Extract the (x, y) coordinate from the center of the cell holding the provided text.  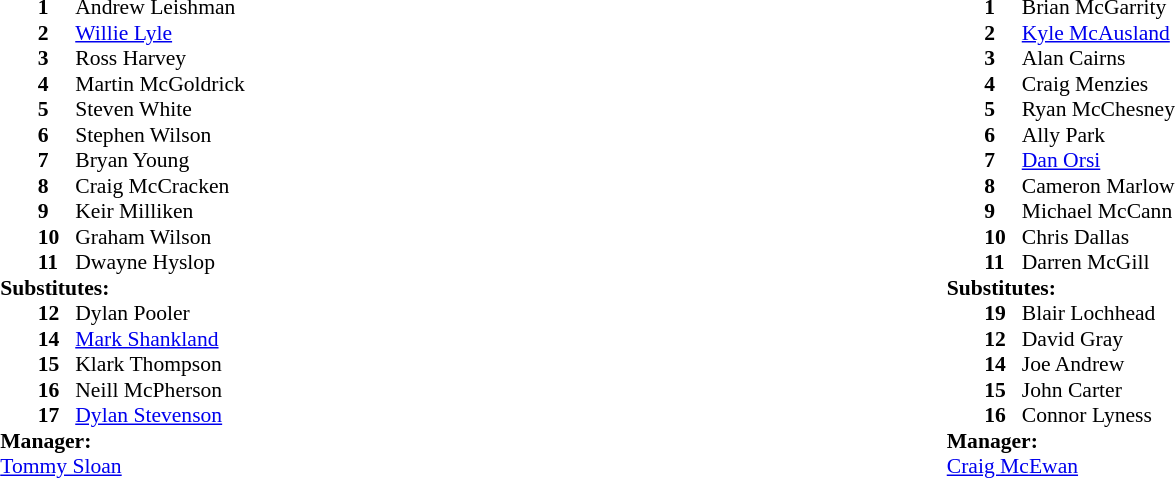
Klark Thompson (225, 365)
Mark Shankland (225, 339)
Dylan Pooler (225, 313)
Manager: (188, 441)
Dylan Stevenson (225, 415)
17 (57, 415)
Ross Harvey (225, 59)
Stephen Wilson (225, 135)
Substitutes: (188, 288)
Dwayne Hyslop (225, 263)
Willie Lyle (225, 33)
Martin McGoldrick (225, 84)
Neill McPherson (225, 390)
19 (1003, 313)
Steven White (225, 109)
Keir Milliken (225, 211)
Craig McCracken (225, 186)
Bryan Young (225, 161)
Graham Wilson (225, 237)
